Determine the (X, Y) coordinate at the center of the cell enclosing the given text.  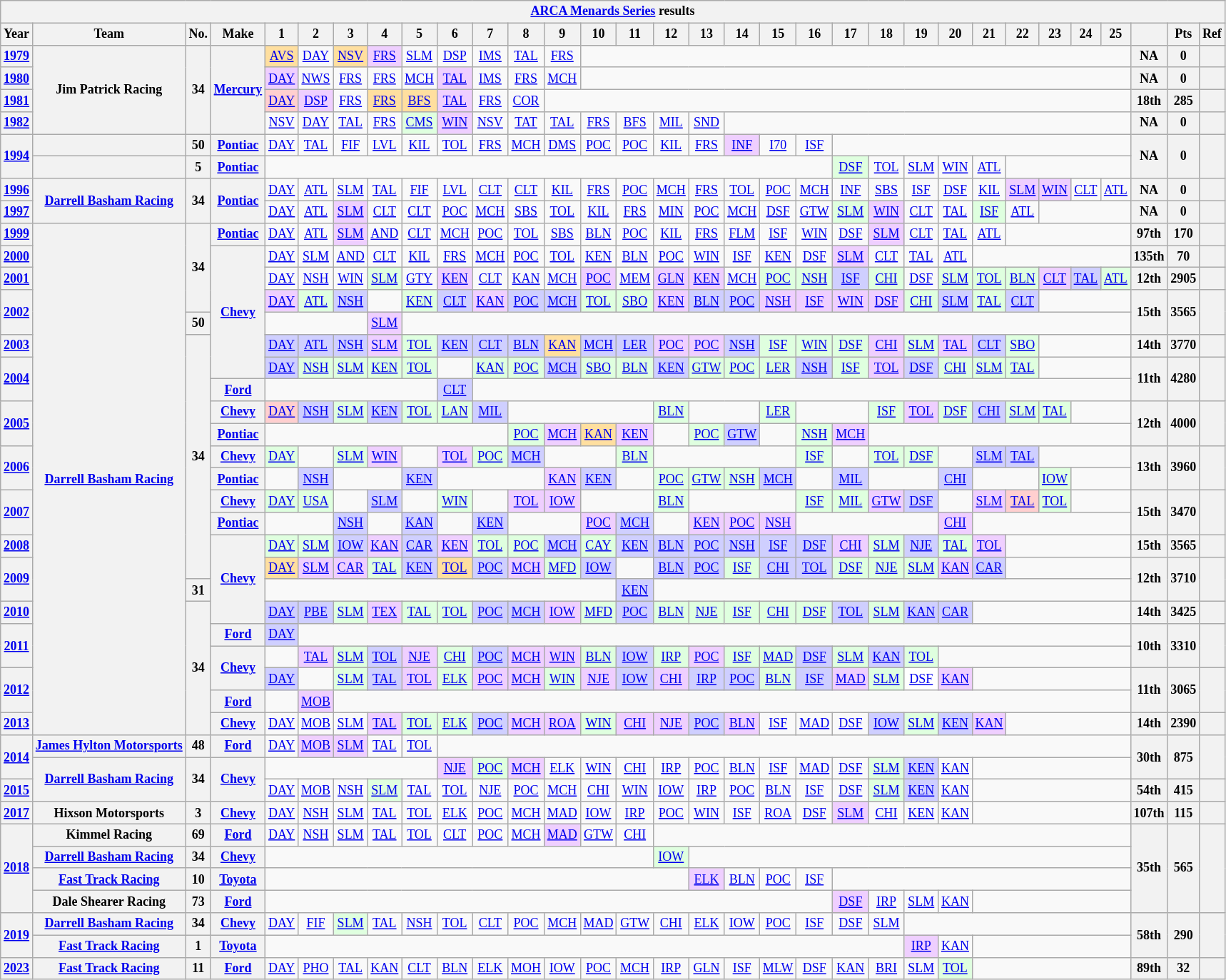
2010 (17, 612)
2012 (17, 690)
2011 (17, 646)
AVS (282, 56)
285 (1183, 100)
CMS (420, 123)
NWS (316, 79)
2006 (17, 468)
2007 (17, 512)
35th (1149, 868)
1981 (17, 100)
DMS (562, 146)
FLM (742, 234)
TAT (527, 123)
4 (385, 34)
97th (1149, 234)
2009 (17, 579)
Team (108, 34)
2019 (17, 935)
1994 (17, 156)
12 (671, 34)
54th (1149, 791)
31 (198, 590)
3470 (1183, 512)
I70 (778, 146)
23 (1055, 34)
USA (316, 501)
1979 (17, 56)
21 (989, 34)
89th (1149, 968)
13 (706, 34)
2005 (17, 423)
2018 (17, 868)
MLW (778, 968)
LAN (455, 413)
290 (1183, 935)
Hixson Motorsports (108, 812)
2003 (17, 345)
2017 (17, 812)
13th (1149, 468)
CAY (598, 545)
1999 (17, 234)
135th (1149, 257)
PBE (316, 612)
18th (1149, 100)
6 (455, 34)
3960 (1183, 468)
4000 (1183, 423)
Dale Shearer Racing (108, 902)
4280 (1183, 379)
18 (886, 34)
10th (1149, 646)
COR (527, 100)
Jim Patrick Racing (108, 90)
115 (1183, 812)
3310 (1183, 646)
15 (778, 34)
22 (1023, 34)
14 (742, 34)
58th (1149, 935)
1980 (17, 79)
32 (1183, 968)
No. (198, 34)
3065 (1183, 690)
30th (1149, 757)
2 (316, 34)
170 (1183, 234)
1982 (17, 123)
3710 (1183, 579)
Mercury (238, 90)
MOH (527, 968)
GTY (420, 278)
2023 (17, 968)
Kimmel Racing (108, 835)
BRI (886, 968)
70 (1183, 257)
8 (527, 34)
7 (490, 34)
2390 (1183, 724)
3770 (1183, 345)
2001 (17, 278)
48 (198, 745)
2013 (17, 724)
2002 (17, 312)
20 (956, 34)
2004 (17, 379)
9 (562, 34)
875 (1183, 757)
565 (1183, 868)
MIN (671, 211)
3425 (1183, 612)
2014 (17, 757)
TEX (385, 612)
2000 (17, 257)
1996 (17, 190)
2905 (1183, 278)
SND (706, 123)
16 (815, 34)
69 (198, 835)
17 (851, 34)
19 (921, 34)
415 (1183, 791)
73 (198, 902)
ARCA Menards Series results (612, 11)
Pts (1183, 34)
107th (1149, 812)
2008 (17, 545)
James Hylton Motorsports (108, 745)
24 (1085, 34)
Ref (1212, 34)
1997 (17, 211)
2015 (17, 791)
Year (17, 34)
Make (238, 34)
PHO (316, 968)
MEM (635, 278)
25 (1116, 34)
